Provide the [X, Y] coordinate of the cell's center where the given text is located.  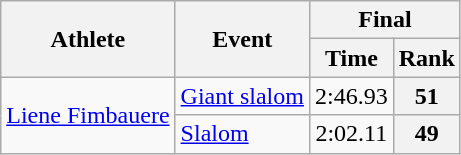
2:46.93 [351, 96]
Giant slalom [242, 96]
Event [242, 39]
49 [426, 134]
Slalom [242, 134]
2:02.11 [351, 134]
Rank [426, 58]
Final [384, 20]
Time [351, 58]
Athlete [88, 39]
51 [426, 96]
Liene Fimbauere [88, 115]
